Locate the cell with the specified text and output its [X, Y] center coordinate. 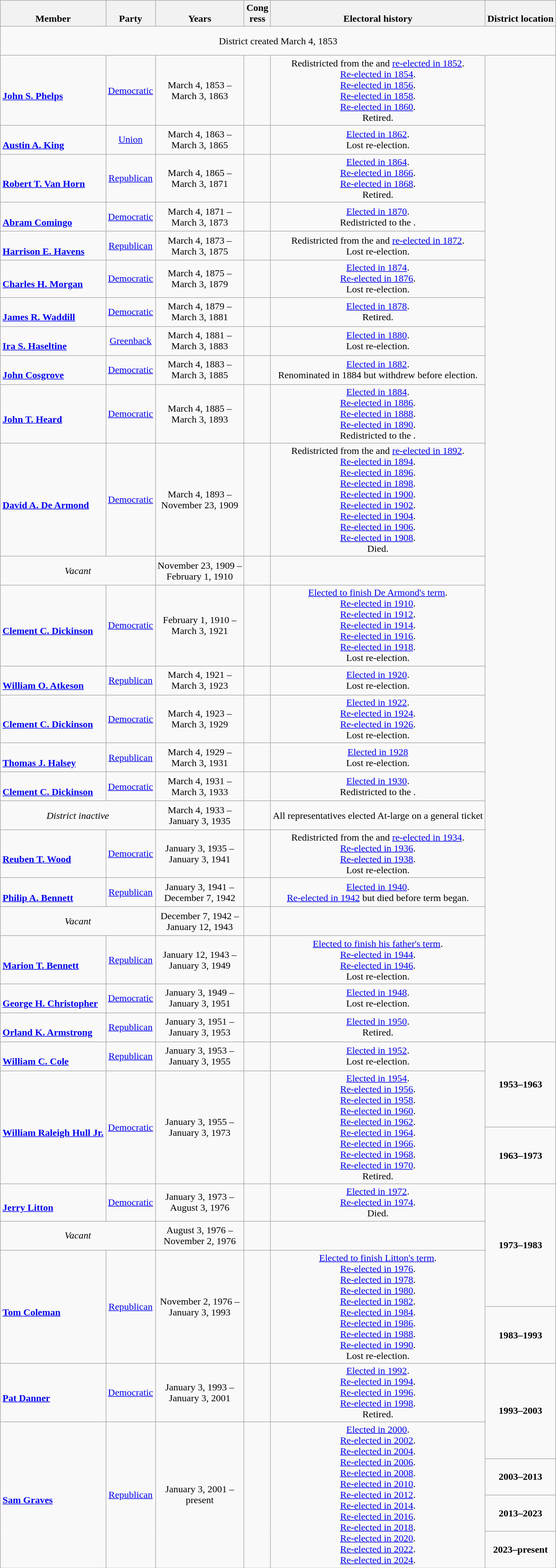
January 3, 1993 –January 3, 2001 [200, 1393]
David A. De Armond [53, 499]
William Raleigh Hull Jr. [53, 1127]
March 4, 1883 –March 3, 1885 [200, 370]
Elected in 1992.Re-elected in 1994.Re-elected in 1996.Re-elected in 1998.Retired. [378, 1393]
March 4, 1871 –March 3, 1873 [200, 217]
2013–2023 [521, 1514]
Jerry Litton [53, 1202]
Elected in 1878.Retired. [378, 312]
Party [131, 14]
District location [521, 14]
Elected in 1880.Lost re-election. [378, 341]
Tom Coleman [53, 1307]
Redistricted from the and re-elected in 1852.Re-elected in 1854.Re-elected in 1856.Re-elected in 1858.Re-elected in 1860.Retired. [378, 90]
Redistricted from the and re-elected in 1872.Lost re-election. [378, 246]
January 3, 1949 –January 3, 1951 [200, 998]
Years [200, 14]
November 2, 1976 –January 3, 1993 [200, 1307]
March 4, 1921 –March 3, 1923 [200, 680]
Marion T. Bennett [53, 959]
John Cosgrove [53, 370]
Robert T. Van Horn [53, 178]
Elected in 1922.Re-elected in 1924.Re-elected in 1926.Lost re-election. [378, 719]
Philip A. Bennett [53, 892]
March 4, 1853 –March 3, 1863 [200, 90]
Harrison E. Havens [53, 246]
Member [53, 14]
Union [131, 140]
March 4, 1885 –March 3, 1893 [200, 414]
Charles H. Morgan [53, 279]
Electoral history [378, 14]
March 4, 1929 –March 3, 1931 [200, 757]
January 3, 2001 –present [200, 1495]
William C. Cole [53, 1056]
Elected in 1952.Lost re-election. [378, 1056]
John T. Heard [53, 414]
John S. Phelps [53, 90]
1973–1983 [521, 1245]
Elected to finish his father's term.Re-elected in 1944.Re-elected in 1946.Lost re-election. [378, 959]
December 7, 1942 –January 12, 1943 [200, 921]
Elected in 1972.Re-elected in 1974.Died. [378, 1202]
Sam Graves [53, 1495]
All representatives elected At-large on a general ticket [378, 815]
Orland K. Armstrong [53, 1027]
Congress [257, 14]
Thomas J. Halsey [53, 757]
Reuben T. Wood [53, 854]
1993–2003 [521, 1411]
August 3, 1976 –November 2, 1976 [200, 1236]
Elected in 1950.Retired. [378, 1027]
George H. Christopher [53, 998]
Elected in 1940.Re-elected in 1942 but died before term began. [378, 892]
Elected in 1870.Redistricted to the . [378, 217]
March 4, 1879 –March 3, 1881 [200, 312]
March 4, 1931 –March 3, 1933 [200, 786]
Elected in 1864.Re-elected in 1866.Re-elected in 1868.Retired. [378, 178]
Elected in 1874.Re-elected in 1876.Lost re-election. [378, 279]
William O. Atkeson [53, 680]
Elected in 1862.Lost re-election. [378, 140]
Abram Comingo [53, 217]
Austin A. King [53, 140]
Elected in 1884.Re-elected in 1886.Re-elected in 1888.Re-elected in 1890.Redistricted to the . [378, 414]
January 3, 1973 –August 3, 1976 [200, 1202]
March 4, 1873 –March 3, 1875 [200, 246]
March 4, 1865 –March 3, 1871 [200, 178]
January 3, 1941 –December 7, 1942 [200, 892]
1983–1993 [521, 1335]
James R. Waddill [53, 312]
Elected in 1882.Renominated in 1884 but withdrew before election. [378, 370]
March 4, 1933 –January 3, 1935 [200, 815]
Ira S. Haseltine [53, 341]
Greenback [131, 341]
January 12, 1943 –January 3, 1949 [200, 959]
Elected in 1948.Lost re-election. [378, 998]
Elected in 1928Lost re-election. [378, 757]
February 1, 1910 –March 3, 1921 [200, 626]
January 3, 1935 –January 3, 1941 [200, 854]
District inactive [78, 815]
March 4, 1893 –November 23, 1909 [200, 499]
Elected to finish De Armond's term.Re-elected in 1910.Re-elected in 1912.Re-elected in 1914.Re-elected in 1916.Re-elected in 1918.Lost re-election. [378, 626]
Elected in 1920.Lost re-election. [378, 680]
1953–1963 [521, 1084]
March 4, 1923 –March 3, 1929 [200, 719]
Pat Danner [53, 1393]
November 23, 1909 –February 1, 1910 [200, 571]
January 3, 1953 –January 3, 1955 [200, 1056]
March 4, 1881 –March 3, 1883 [200, 341]
March 4, 1875 –March 3, 1879 [200, 279]
1963–1973 [521, 1156]
2023–present [521, 1550]
District created March 4, 1853 [278, 41]
Elected in 1930.Redistricted to the . [378, 786]
March 4, 1863 –March 3, 1865 [200, 140]
Redistricted from the and re-elected in 1934.Re-elected in 1936.Re-elected in 1938.Lost re-election. [378, 854]
2003–2013 [521, 1477]
January 3, 1951 –January 3, 1953 [200, 1027]
January 3, 1955 –January 3, 1973 [200, 1127]
